Identify which cell holds the provided text, then report its [X, Y] central coordinate. 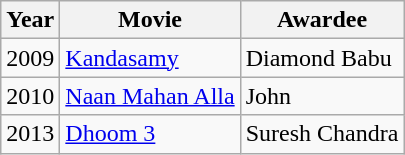
2010 [30, 96]
Suresh Chandra [322, 134]
Dhoom 3 [150, 134]
Year [30, 20]
Diamond Babu [322, 58]
2013 [30, 134]
Movie [150, 20]
Naan Mahan Alla [150, 96]
Awardee [322, 20]
Kandasamy [150, 58]
2009 [30, 58]
John [322, 96]
